Locate the cell with the specified text and output its (x, y) center coordinate. 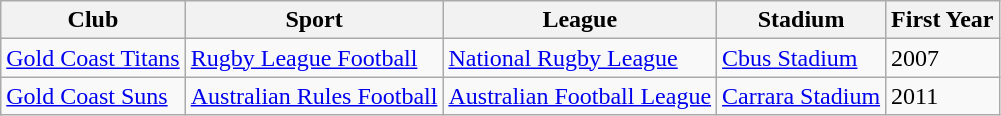
Carrara Stadium (802, 96)
Australian Football League (580, 96)
National Rugby League (580, 58)
Stadium (802, 20)
Sport (314, 20)
Australian Rules Football (314, 96)
Rugby League Football (314, 58)
2011 (942, 96)
Cbus Stadium (802, 58)
League (580, 20)
First Year (942, 20)
2007 (942, 58)
Club (93, 20)
Gold Coast Titans (93, 58)
Gold Coast Suns (93, 96)
